Determine the (X, Y) coordinate at the center of the cell enclosing the given text.  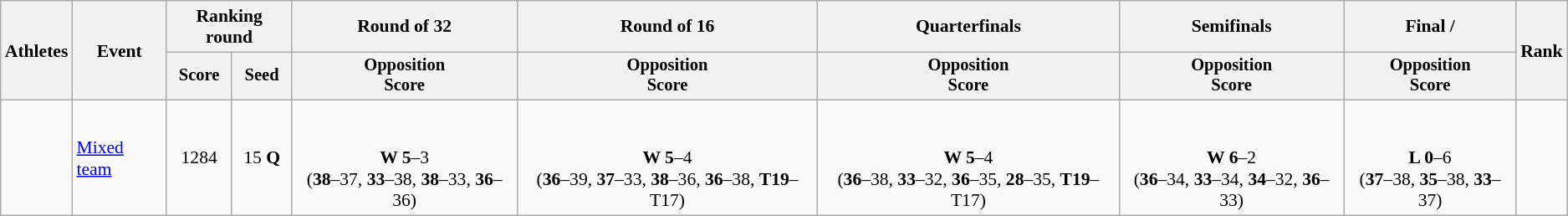
W 5–3(38–37, 33–38, 38–33, 36–36) (405, 158)
Final / (1430, 27)
Round of 32 (405, 27)
Round of 16 (667, 27)
Event (119, 50)
Score (199, 76)
Ranking round (229, 27)
W 6–2(36–34, 33–34, 34–32, 36–33) (1231, 158)
Rank (1542, 50)
Seed (262, 76)
L 0–6(37–38, 35–38, 33–37) (1430, 158)
1284 (199, 158)
W 5–4(36–38, 33–32, 36–35, 28–35, T19–T17) (968, 158)
Quarterfinals (968, 27)
Athletes (37, 50)
Semifinals (1231, 27)
W 5–4(36–39, 37–33, 38–36, 36–38, T19–T17) (667, 158)
15 Q (262, 158)
Mixed team (119, 158)
